Extract the [X, Y] coordinate from the center of the cell holding the provided text.  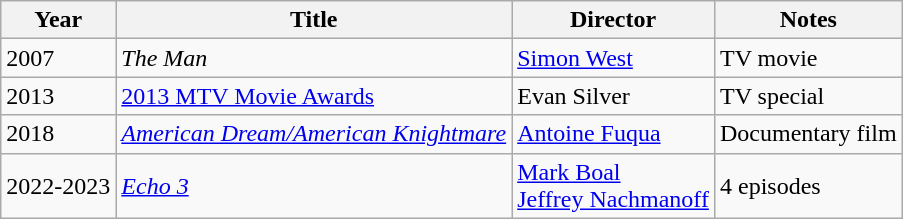
TV movie [808, 58]
2018 [58, 134]
2013 [58, 96]
Documentary film [808, 134]
2013 MTV Movie Awards [314, 96]
Year [58, 20]
Echo 3 [314, 186]
TV special [808, 96]
Notes [808, 20]
Director [614, 20]
2022-2023 [58, 186]
Title [314, 20]
Mark BoalJeffrey Nachmanoff [614, 186]
American Dream/American Knightmare [314, 134]
4 episodes [808, 186]
2007 [58, 58]
Evan Silver [614, 96]
The Man [314, 58]
Simon West [614, 58]
Antoine Fuqua [614, 134]
